Identify which cell holds the provided text, then report its (x, y) central coordinate. 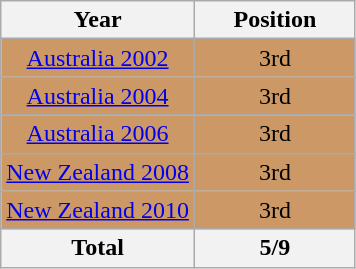
Australia 2002 (98, 58)
New Zealand 2010 (98, 210)
New Zealand 2008 (98, 172)
Year (98, 20)
5/9 (274, 248)
Position (274, 20)
Total (98, 248)
Australia 2006 (98, 134)
Australia 2004 (98, 96)
